Search for the cell housing the specified text and yield its [x, y] center coordinate. 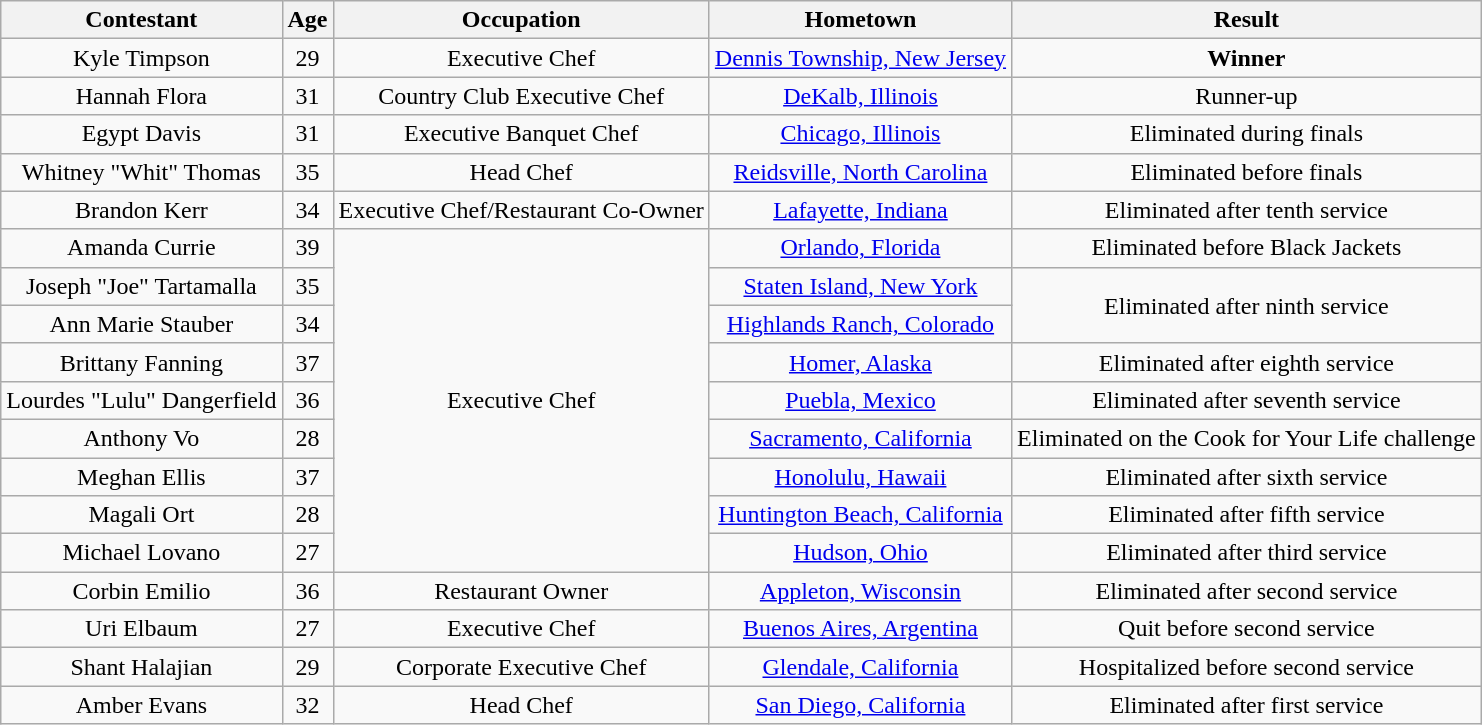
Hudson, Ohio [860, 553]
Contestant [142, 20]
Puebla, Mexico [860, 400]
Orlando, Florida [860, 248]
Whitney "Whit" Thomas [142, 172]
Occupation [521, 20]
32 [308, 705]
Eliminated during finals [1247, 134]
Michael Lovano [142, 553]
39 [308, 248]
Reidsville, North Carolina [860, 172]
Uri Elbaum [142, 629]
Lourdes "Lulu" Dangerfield [142, 400]
Lafayette, Indiana [860, 210]
Chicago, Illinois [860, 134]
Homer, Alaska [860, 362]
Dennis Township, New Jersey [860, 58]
Eliminated after ninth service [1247, 305]
Eliminated after fifth service [1247, 515]
Eliminated before finals [1247, 172]
Executive Banquet Chef [521, 134]
Country Club Executive Chef [521, 96]
Amanda Currie [142, 248]
Huntington Beach, California [860, 515]
Result [1247, 20]
Eliminated after second service [1247, 591]
Appleton, Wisconsin [860, 591]
Egypt Davis [142, 134]
Executive Chef/Restaurant Co-Owner [521, 210]
Hometown [860, 20]
Eliminated on the Cook for Your Life challenge [1247, 438]
Hannah Flora [142, 96]
Eliminated after eighth service [1247, 362]
Meghan Ellis [142, 477]
Amber Evans [142, 705]
Brandon Kerr [142, 210]
Kyle Timpson [142, 58]
Highlands Ranch, Colorado [860, 324]
Buenos Aires, Argentina [860, 629]
San Diego, California [860, 705]
Brittany Fanning [142, 362]
Runner-up [1247, 96]
Winner [1247, 58]
DeKalb, Illinois [860, 96]
Eliminated after seventh service [1247, 400]
Age [308, 20]
Corbin Emilio [142, 591]
Glendale, California [860, 667]
Hospitalized before second service [1247, 667]
Restaurant Owner [521, 591]
Staten Island, New York [860, 286]
Eliminated after tenth service [1247, 210]
Magali Ort [142, 515]
Quit before second service [1247, 629]
Ann Marie Stauber [142, 324]
Anthony Vo [142, 438]
Eliminated after sixth service [1247, 477]
Honolulu, Hawaii [860, 477]
Eliminated after first service [1247, 705]
Eliminated after third service [1247, 553]
Shant Halajian [142, 667]
Joseph "Joe" Tartamalla [142, 286]
Sacramento, California [860, 438]
Eliminated before Black Jackets [1247, 248]
Corporate Executive Chef [521, 667]
